Pinpoint the cell where the given text exists, returning its [X, Y] midpoint coordinate. 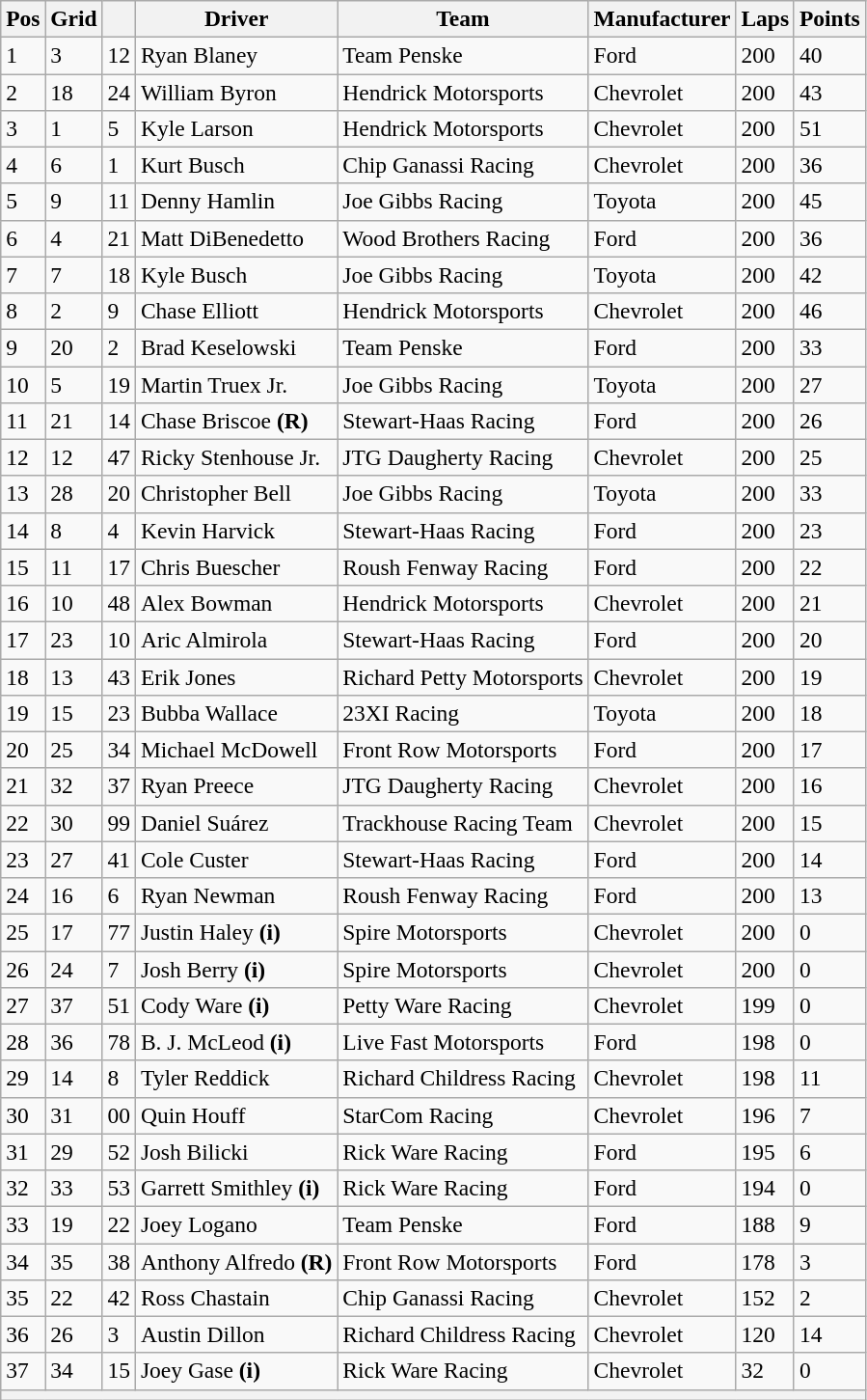
Cody Ware (i) [235, 1005]
77 [119, 932]
47 [119, 457]
Manufacturer [662, 18]
199 [766, 1005]
William Byron [235, 92]
178 [766, 1261]
Daniel Suárez [235, 823]
Ryan Blaney [235, 55]
Live Fast Motorsports [463, 1042]
Grid [73, 18]
48 [119, 603]
Kurt Busch [235, 165]
Austin Dillon [235, 1334]
StarCom Racing [463, 1115]
Chase Elliott [235, 311]
152 [766, 1298]
Petty Ware Racing [463, 1005]
Ryan Newman [235, 895]
23XI Racing [463, 713]
52 [119, 1152]
Chris Buescher [235, 567]
Chase Briscoe (R) [235, 421]
Trackhouse Racing Team [463, 823]
188 [766, 1224]
Pos [23, 18]
Josh Berry (i) [235, 969]
53 [119, 1188]
00 [119, 1115]
194 [766, 1188]
Team [463, 18]
41 [119, 860]
Ricky Stenhouse Jr. [235, 457]
99 [119, 823]
Quin Houff [235, 1115]
Cole Custer [235, 860]
45 [829, 202]
Laps [766, 18]
46 [829, 311]
Brad Keselowski [235, 347]
Justin Haley (i) [235, 932]
Alex Bowman [235, 603]
Kevin Harvick [235, 531]
Martin Truex Jr. [235, 384]
Kyle Larson [235, 128]
Josh Bilicki [235, 1152]
Michael McDowell [235, 750]
Kyle Busch [235, 275]
Matt DiBenedetto [235, 238]
Wood Brothers Racing [463, 238]
Ross Chastain [235, 1298]
Bubba Wallace [235, 713]
40 [829, 55]
B. J. McLeod (i) [235, 1042]
Joey Logano [235, 1224]
Driver [235, 18]
Ryan Preece [235, 786]
196 [766, 1115]
195 [766, 1152]
Tyler Reddick [235, 1079]
Richard Petty Motorsports [463, 676]
Christopher Bell [235, 494]
78 [119, 1042]
Erik Jones [235, 676]
Aric Almirola [235, 640]
Joey Gase (i) [235, 1371]
Anthony Alfredo (R) [235, 1261]
Points [829, 18]
38 [119, 1261]
Denny Hamlin [235, 202]
Garrett Smithley (i) [235, 1188]
120 [766, 1334]
